From the cell containing the given text, extract its center point as (x, y) coordinate. 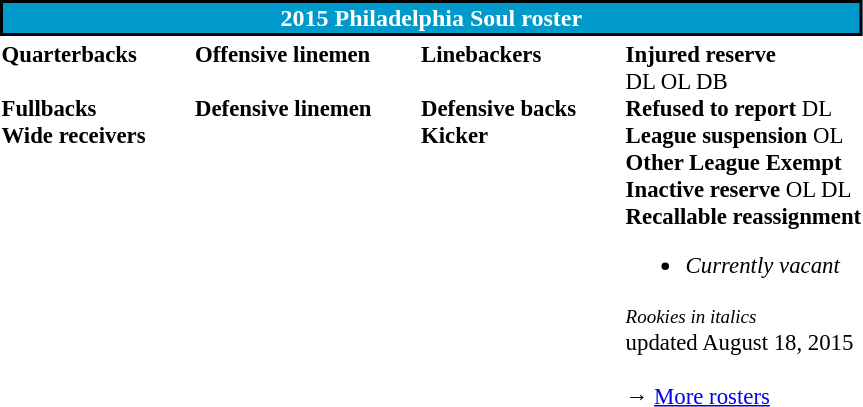
2015 Philadelphia Soul roster (432, 18)
